Capture the cell that displays the provided text and extract its (X, Y) central coordinate. 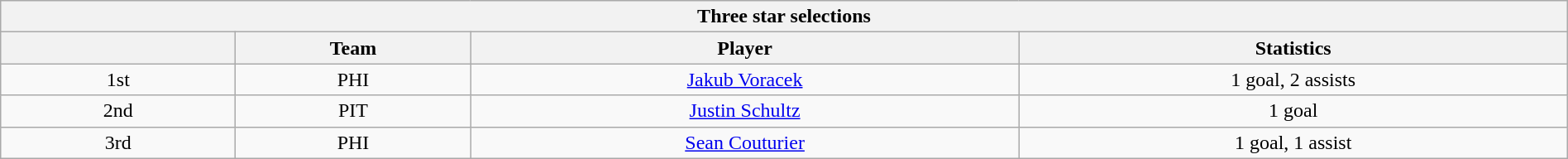
3rd (118, 142)
2nd (118, 111)
Justin Schultz (744, 111)
Three star selections (784, 17)
Jakub Voracek (744, 79)
Statistics (1293, 48)
1st (118, 79)
1 goal (1293, 111)
PIT (353, 111)
1 goal, 2 assists (1293, 79)
Team (353, 48)
Player (744, 48)
1 goal, 1 assist (1293, 142)
Sean Couturier (744, 142)
